Find where the given text appears and provide that cell's center as (X, Y) coordinate. 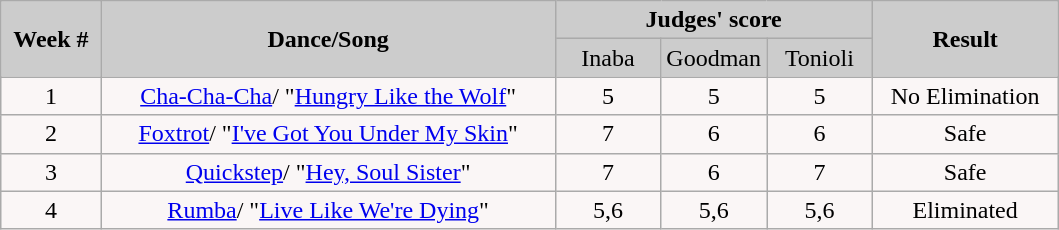
Tonioli (820, 58)
Inaba (608, 58)
Week # (51, 39)
Eliminated (965, 210)
Result (965, 39)
Goodman (714, 58)
Foxtrot/ "I've Got You Under My Skin" (328, 134)
Quickstep/ "Hey, Soul Sister" (328, 172)
Rumba/ "Live Like We're Dying" (328, 210)
4 (51, 210)
Dance/Song (328, 39)
Judges' score (714, 20)
Cha-Cha-Cha/ "Hungry Like the Wolf" (328, 96)
1 (51, 96)
3 (51, 172)
No Elimination (965, 96)
2 (51, 134)
